Find where the given text appears and provide that cell's center as (x, y) coordinate. 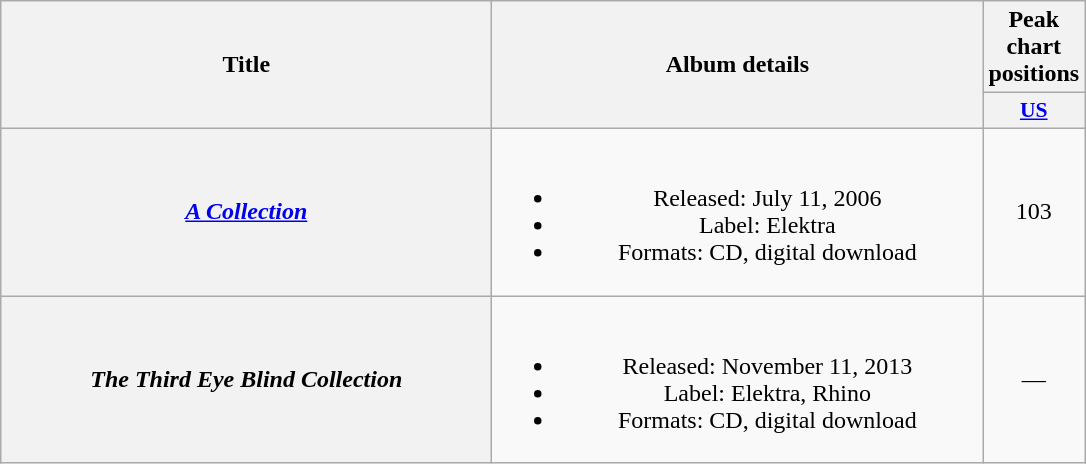
A Collection (246, 212)
Released: November 11, 2013Label: Elektra, RhinoFormats: CD, digital download (738, 380)
The Third Eye Blind Collection (246, 380)
Peakchartpositions (1034, 47)
Released: July 11, 2006Label: ElektraFormats: CD, digital download (738, 212)
— (1034, 380)
103 (1034, 212)
Album details (738, 65)
Title (246, 65)
US (1034, 111)
